Capture the cell that displays the provided text and extract its [X, Y] central coordinate. 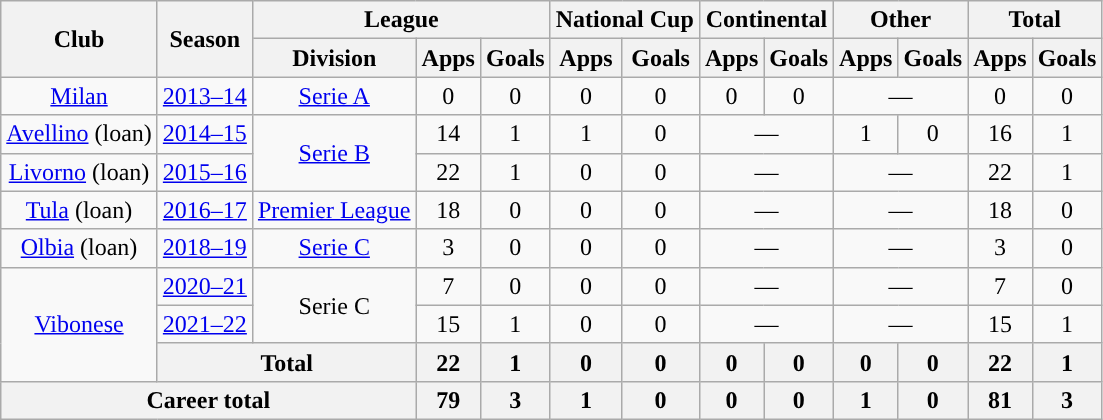
Premier League [334, 210]
Livorno (loan) [80, 172]
Season [204, 39]
2015–16 [204, 172]
Division [334, 58]
Serie A [334, 96]
2020–21 [204, 286]
Tula (loan) [80, 210]
2021–22 [204, 324]
2013–14 [204, 96]
Milan [80, 96]
Serie B [334, 153]
2014–15 [204, 134]
16 [1000, 134]
Olbia (loan) [80, 248]
2018–19 [204, 248]
Club [80, 39]
Other [901, 20]
National Cup [624, 20]
14 [448, 134]
Continental [766, 20]
League [401, 20]
79 [448, 400]
2016–17 [204, 210]
Vibonese [80, 324]
Avellino (loan) [80, 134]
Career total [208, 400]
81 [1000, 400]
